Scan for the cell matching the given text and deliver its (x, y) coordinate at center. 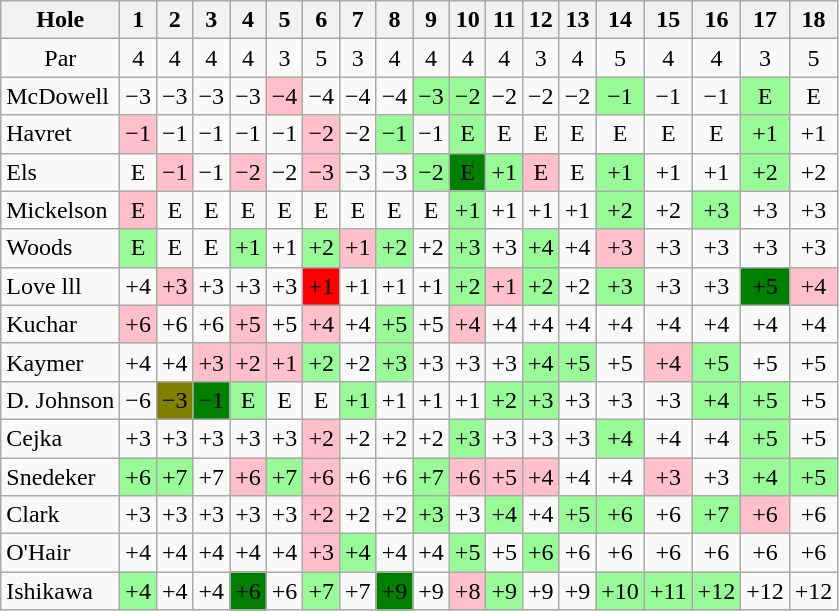
8 (394, 20)
Mickelson (60, 210)
Kuchar (60, 324)
Havret (60, 134)
14 (620, 20)
10 (468, 20)
15 (668, 20)
Hole (60, 20)
16 (716, 20)
Clark (60, 515)
Ishikawa (60, 591)
+11 (668, 591)
17 (766, 20)
9 (432, 20)
7 (358, 20)
D. Johnson (60, 400)
2 (174, 20)
Kaymer (60, 362)
Els (60, 172)
McDowell (60, 96)
Cejka (60, 438)
1 (138, 20)
−6 (138, 400)
6 (322, 20)
O'Hair (60, 553)
+8 (468, 591)
18 (814, 20)
Snedeker (60, 477)
Par (60, 58)
12 (542, 20)
Love lll (60, 286)
+10 (620, 591)
11 (504, 20)
Woods (60, 248)
13 (578, 20)
